Locate the cell with the specified text and output its (X, Y) center coordinate. 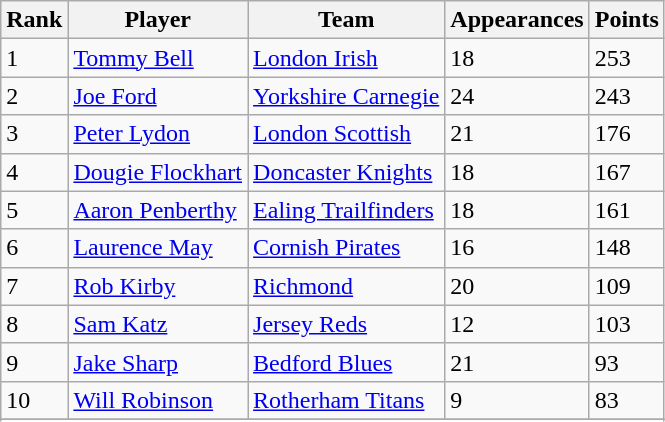
Bedford Blues (346, 362)
8 (34, 324)
5 (34, 210)
148 (626, 248)
Jersey Reds (346, 324)
2 (34, 96)
1 (34, 58)
93 (626, 362)
Rob Kirby (158, 286)
6 (34, 248)
Joe Ford (158, 96)
Rank (34, 20)
Doncaster Knights (346, 172)
Player (158, 20)
Dougie Flockhart (158, 172)
Peter Lydon (158, 134)
176 (626, 134)
Tommy Bell (158, 58)
Jake Sharp (158, 362)
12 (517, 324)
16 (517, 248)
7 (34, 286)
24 (517, 96)
161 (626, 210)
243 (626, 96)
Rotherham Titans (346, 400)
3 (34, 134)
Aaron Penberthy (158, 210)
167 (626, 172)
Yorkshire Carnegie (346, 96)
Cornish Pirates (346, 248)
10 (34, 400)
4 (34, 172)
20 (517, 286)
109 (626, 286)
Laurence May (158, 248)
Ealing Trailfinders (346, 210)
Points (626, 20)
Team (346, 20)
253 (626, 58)
London Scottish (346, 134)
Appearances (517, 20)
Richmond (346, 286)
103 (626, 324)
Sam Katz (158, 324)
83 (626, 400)
Will Robinson (158, 400)
London Irish (346, 58)
